Pinpoint the cell where the given text exists, returning its (X, Y) midpoint coordinate. 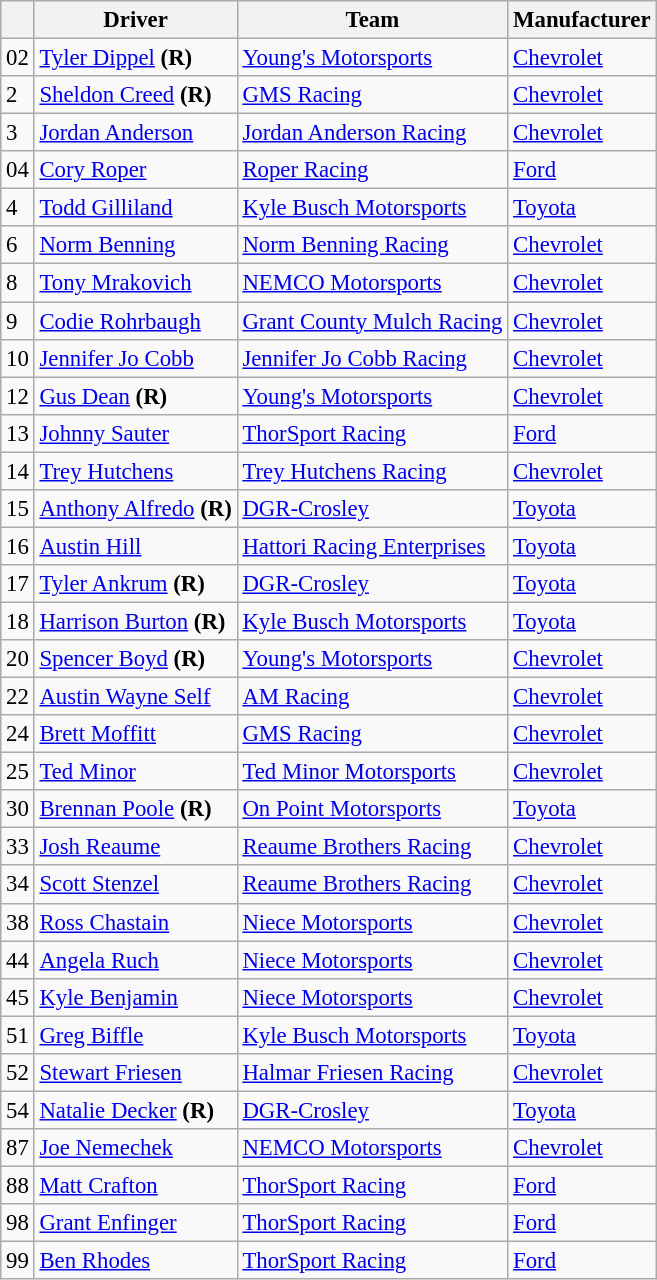
Ben Rhodes (136, 1261)
38 (18, 922)
Joe Nemechek (136, 1148)
34 (18, 885)
Todd Gilliland (136, 208)
Austin Hill (136, 546)
14 (18, 471)
3 (18, 133)
Angela Ruch (136, 960)
8 (18, 283)
30 (18, 809)
Brennan Poole (R) (136, 809)
Sheldon Creed (R) (136, 95)
Tony Mrakovich (136, 283)
Trey Hutchens (136, 471)
99 (18, 1261)
Spencer Boyd (R) (136, 659)
Austin Wayne Self (136, 697)
Grant Enfinger (136, 1223)
Cory Roper (136, 170)
Stewart Friesen (136, 1073)
33 (18, 847)
Ted Minor (136, 772)
16 (18, 546)
Hattori Racing Enterprises (372, 546)
10 (18, 358)
54 (18, 1110)
52 (18, 1073)
51 (18, 1035)
02 (18, 58)
2 (18, 95)
9 (18, 321)
24 (18, 734)
Norm Benning Racing (372, 245)
Johnny Sauter (136, 433)
Matt Crafton (136, 1185)
87 (18, 1148)
Ted Minor Motorsports (372, 772)
Ross Chastain (136, 922)
18 (18, 621)
15 (18, 509)
Team (372, 20)
Natalie Decker (R) (136, 1110)
AM Racing (372, 697)
98 (18, 1223)
Jordan Anderson Racing (372, 133)
Kyle Benjamin (136, 997)
Driver (136, 20)
Tyler Ankrum (R) (136, 584)
Jennifer Jo Cobb (136, 358)
Harrison Burton (R) (136, 621)
22 (18, 697)
Anthony Alfredo (R) (136, 509)
6 (18, 245)
44 (18, 960)
Manufacturer (582, 20)
Scott Stenzel (136, 885)
Grant County Mulch Racing (372, 321)
13 (18, 433)
Halmar Friesen Racing (372, 1073)
Roper Racing (372, 170)
Jennifer Jo Cobb Racing (372, 358)
On Point Motorsports (372, 809)
Brett Moffitt (136, 734)
12 (18, 396)
25 (18, 772)
Codie Rohrbaugh (136, 321)
Norm Benning (136, 245)
Greg Biffle (136, 1035)
Gus Dean (R) (136, 396)
88 (18, 1185)
45 (18, 997)
20 (18, 659)
17 (18, 584)
Tyler Dippel (R) (136, 58)
Jordan Anderson (136, 133)
04 (18, 170)
Josh Reaume (136, 847)
4 (18, 208)
Trey Hutchens Racing (372, 471)
